Detect which cell encompasses the target text, then output its (x, y) center coordinate. 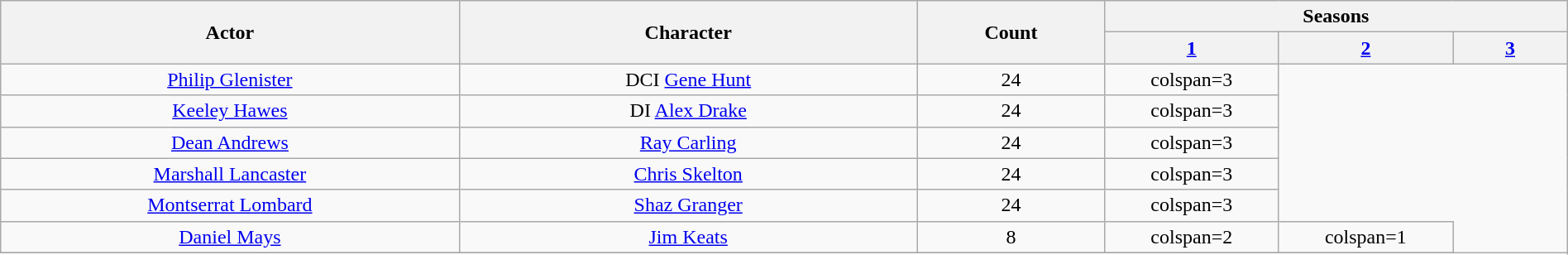
DI Alex Drake (688, 111)
3 (1510, 48)
Shaz Granger (688, 205)
Marshall Lancaster (230, 174)
DCI Gene Hunt (688, 79)
Montserrat Lombard (230, 205)
Count (1011, 32)
Character (688, 32)
2 (1366, 48)
Daniel Mays (230, 237)
Actor (230, 32)
Keeley Hawes (230, 111)
Ray Carling (688, 142)
Jim Keats (688, 237)
1 (1191, 48)
colspan=1 (1366, 237)
Dean Andrews (230, 142)
Philip Glenister (230, 79)
colspan=2 (1191, 237)
Chris Skelton (688, 174)
8 (1011, 237)
Seasons (1336, 17)
